Capture the cell that displays the provided text and extract its [X, Y] central coordinate. 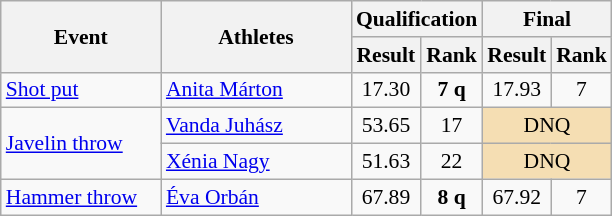
Qualification [416, 19]
22 [452, 162]
Athletes [256, 36]
7 q [452, 90]
17 [452, 126]
Event [81, 36]
8 q [452, 197]
Final [546, 19]
67.89 [386, 197]
67.92 [516, 197]
17.93 [516, 90]
Éva Orbán [256, 197]
Xénia Nagy [256, 162]
53.65 [386, 126]
51.63 [386, 162]
17.30 [386, 90]
Hammer throw [81, 197]
Shot put [81, 90]
Vanda Juhász [256, 126]
Anita Márton [256, 90]
Javelin throw [81, 144]
